Locate the cell with the specified text and output its [X, Y] center coordinate. 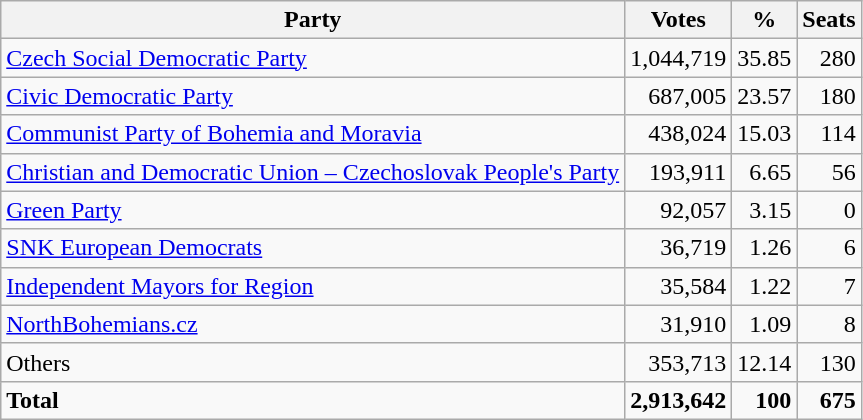
0 [829, 210]
675 [829, 400]
687,005 [678, 96]
3.15 [764, 210]
2,913,642 [678, 400]
1.26 [764, 248]
353,713 [678, 362]
7 [829, 286]
12.14 [764, 362]
Seats [829, 20]
Total [313, 400]
180 [829, 96]
130 [829, 362]
8 [829, 324]
193,911 [678, 172]
% [764, 20]
Civic Democratic Party [313, 96]
1.09 [764, 324]
35,584 [678, 286]
100 [764, 400]
56 [829, 172]
NorthBohemians.cz [313, 324]
Others [313, 362]
Party [313, 20]
Green Party [313, 210]
35.85 [764, 58]
Christian and Democratic Union – Czechoslovak People's Party [313, 172]
6 [829, 248]
280 [829, 58]
SNK European Democrats [313, 248]
Votes [678, 20]
15.03 [764, 134]
Communist Party of Bohemia and Moravia [313, 134]
23.57 [764, 96]
438,024 [678, 134]
Czech Social Democratic Party [313, 58]
Independent Mayors for Region [313, 286]
1,044,719 [678, 58]
36,719 [678, 248]
1.22 [764, 286]
114 [829, 134]
31,910 [678, 324]
6.65 [764, 172]
92,057 [678, 210]
